Detect which cell encompasses the target text, then output its [X, Y] center coordinate. 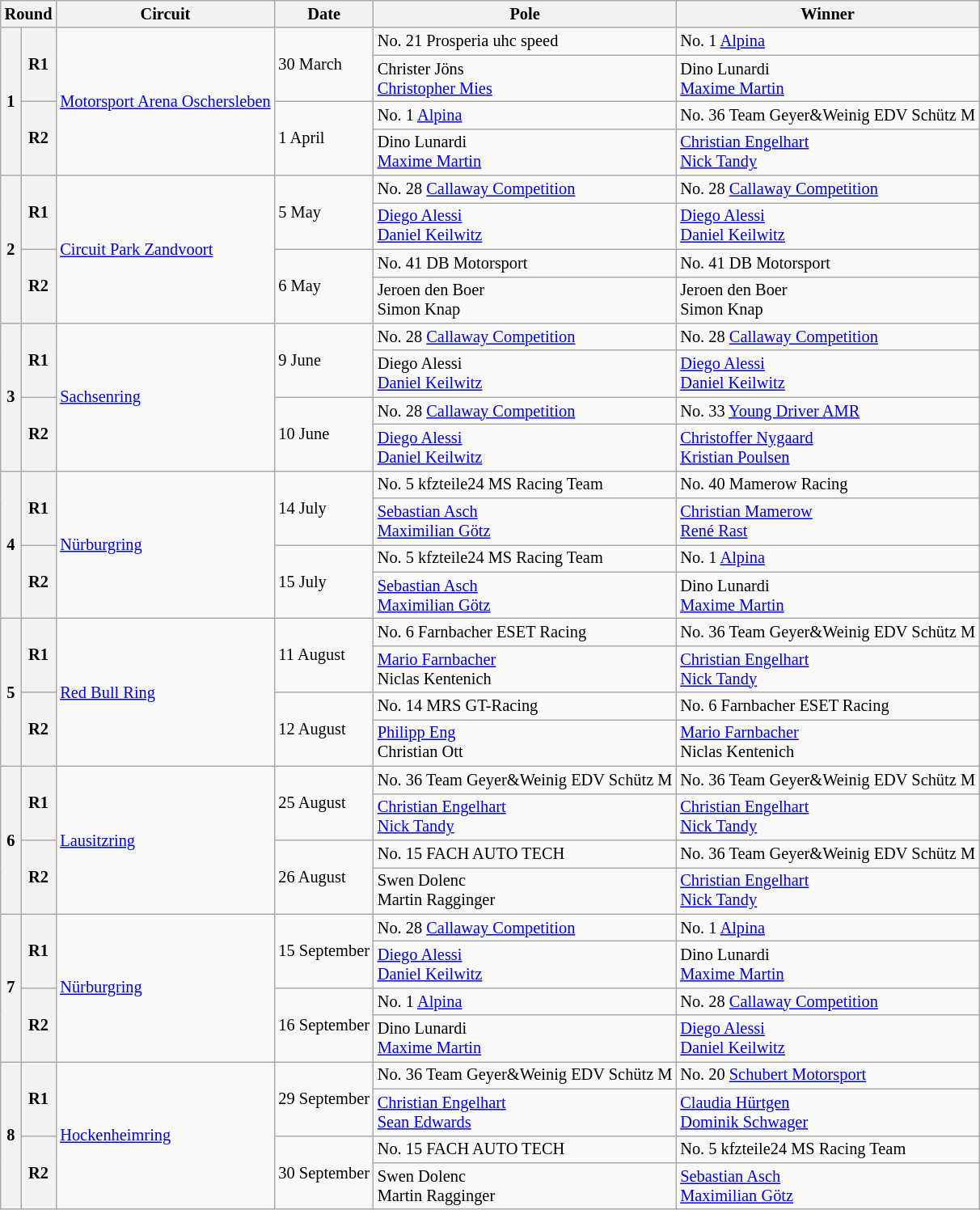
Claudia Hürtgen Dominik Schwager [828, 1112]
15 July [323, 581]
14 July [323, 508]
30 March [323, 65]
1 April [323, 137]
30 September [323, 1173]
26 August [323, 877]
Circuit Park Zandvoort [165, 249]
7 [11, 988]
Sachsenring [165, 396]
No. 20 Schubert Motorsport [828, 1075]
25 August [323, 802]
1 [11, 102]
8 [11, 1136]
12 August [323, 730]
6 May [323, 286]
Christian Mamerow René Rast [828, 522]
29 September [323, 1098]
Lausitzring [165, 840]
Pole [526, 14]
Red Bull Ring [165, 692]
Date [323, 14]
No. 33 Young Driver AMR [828, 411]
Hockenheimring [165, 1136]
No. 14 MRS GT-Racing [526, 706]
9 June [323, 359]
Round [29, 14]
Circuit [165, 14]
6 [11, 840]
Winner [828, 14]
3 [11, 396]
Christian Engelhart Sean Edwards [526, 1112]
4 [11, 545]
Christoffer Nygaard Kristian Poulsen [828, 447]
5 May [323, 212]
16 September [323, 1024]
5 [11, 692]
2 [11, 249]
11 August [323, 655]
Motorsport Arena Oschersleben [165, 102]
10 June [323, 434]
Philipp Eng Christian Ott [526, 742]
No. 21 Prosperia uhc speed [526, 41]
No. 40 Mamerow Racing [828, 484]
15 September [323, 951]
Christer Jöns Christopher Mies [526, 78]
